Detect which cell encompasses the target text, then output its [X, Y] center coordinate. 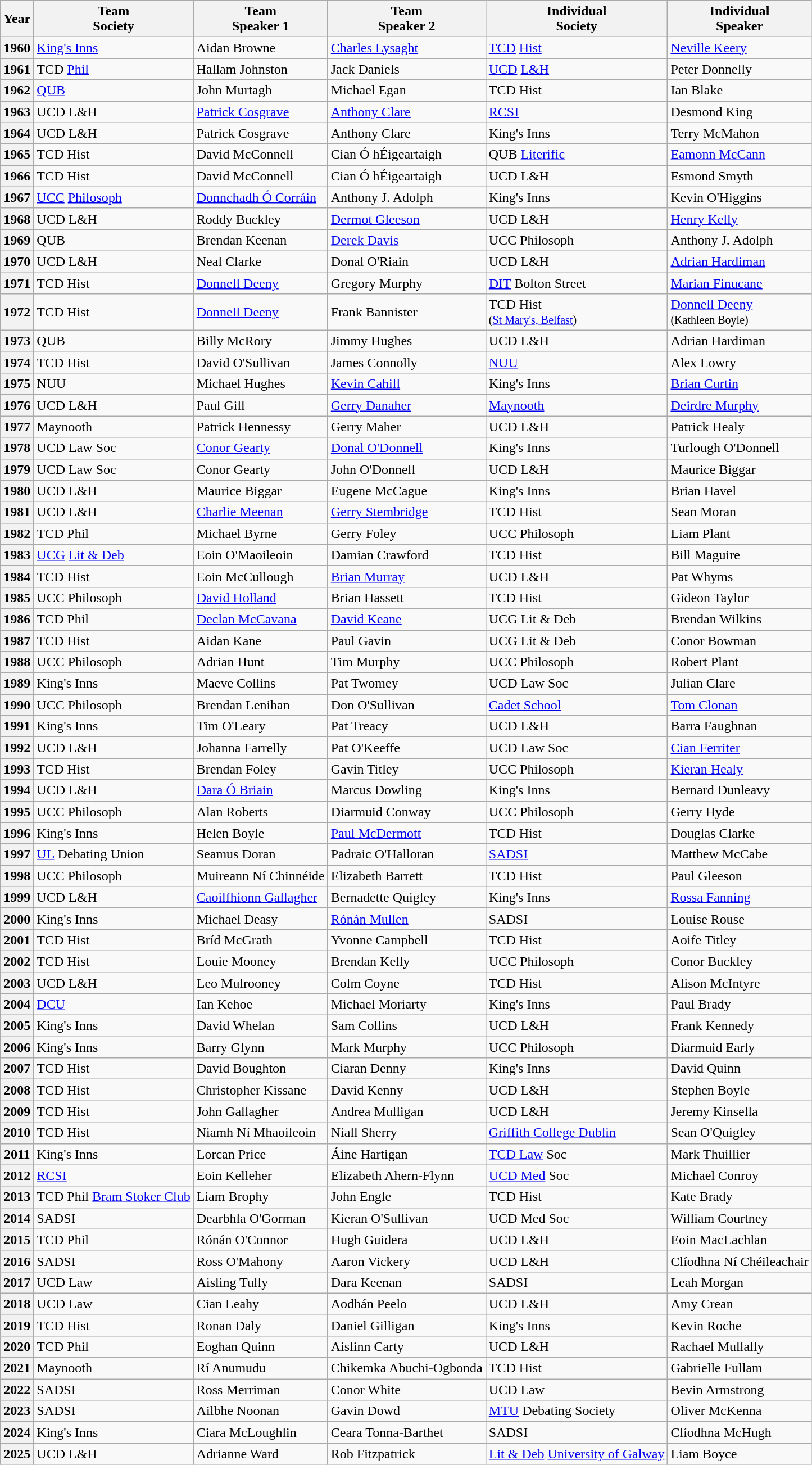
John O'Donnell [407, 469]
2012 [17, 1175]
David O'Sullivan [261, 363]
2009 [17, 1111]
1981 [17, 512]
TCD Hist(St Mary's, Belfast) [577, 313]
1983 [17, 555]
Dermot Gleeson [407, 219]
1990 [17, 705]
Cian Leahy [261, 1304]
Brian Murray [407, 576]
Conor Buckley [740, 961]
Patrick Hennessy [261, 427]
Gerry Stembridge [407, 512]
Pat O'Keeffe [407, 748]
Michael Deasy [261, 919]
Barra Faughnan [740, 726]
Padraic O'Halloran [407, 854]
1978 [17, 448]
Brendan Kelly [407, 961]
Jimmy Hughes [407, 341]
Sam Collins [407, 1026]
David Kenny [407, 1090]
1971 [17, 283]
1976 [17, 405]
Caoilfhionn Gallagher [261, 897]
Charlie Meenan [261, 512]
Adrian Hunt [261, 662]
Diarmuid Early [740, 1047]
2021 [17, 1368]
Mark Murphy [407, 1047]
Ross O'Mahony [261, 1261]
Paul Gill [261, 405]
2011 [17, 1154]
Mark Thuillier [740, 1154]
Don O'Sullivan [407, 705]
Alison McIntyre [740, 983]
Tim Murphy [407, 662]
Eoin MacLachlan [740, 1240]
1968 [17, 219]
Aisling Tully [261, 1282]
Bevin Armstrong [740, 1390]
Matthew McCabe [740, 854]
Esmond Smyth [740, 176]
1965 [17, 155]
1985 [17, 598]
1973 [17, 341]
Aidan Kane [261, 640]
Michael Moriarty [407, 1005]
TeamSpeaker 1 [261, 19]
Diarmuid Conway [407, 812]
1975 [17, 384]
Jack Daniels [407, 69]
Lit & Deb University of Galway [577, 1454]
Eoin Kelleher [261, 1175]
Christopher Kissane [261, 1090]
Oliver McKenna [740, 1411]
Aaron Vickery [407, 1261]
Chikemka Abuchi-Ogbonda [407, 1368]
Daniel Gilligan [407, 1325]
Liam Plant [740, 533]
Conor White [407, 1390]
Bernard Dunleavy [740, 790]
Eamonn McCann [740, 155]
Neal Clarke [261, 261]
Patrick Healy [740, 427]
2019 [17, 1325]
Ian Blake [740, 91]
Sean O'Quigley [740, 1133]
Julian Clare [740, 684]
Billy McRory [261, 341]
1984 [17, 576]
Paul McDermott [407, 833]
Michael Byrne [261, 533]
Tim O'Leary [261, 726]
Rossa Fanning [740, 897]
2024 [17, 1432]
2001 [17, 940]
Gregory Murphy [407, 283]
Gerry Maher [407, 427]
Brendan Foley [261, 769]
1993 [17, 769]
Aoife Titley [740, 940]
1979 [17, 469]
1974 [17, 363]
Ciara McLoughlin [261, 1432]
UL Debating Union [114, 854]
Louie Mooney [261, 961]
TCD Law Soc [577, 1154]
Eoin O'Maoileoin [261, 555]
Year [17, 19]
Gabrielle Fullam [740, 1368]
1994 [17, 790]
Seamus Doran [261, 854]
Gavin Titley [407, 769]
Helen Boyle [261, 833]
Brian Hassett [407, 598]
Kevin O'Higgins [740, 197]
Kieran Healy [740, 769]
Cian Ferriter [740, 748]
Kieran O'Sullivan [407, 1218]
2018 [17, 1304]
Donnell Deeny(Kathleen Boyle) [740, 313]
Alex Lowry [740, 363]
Maeve Collins [261, 684]
Kevin Cahill [407, 384]
2006 [17, 1047]
Derek Davis [407, 240]
2025 [17, 1454]
Dara Keenan [407, 1282]
2004 [17, 1005]
Brian Havel [740, 491]
QUB Literific [577, 155]
Elizabeth Barrett [407, 876]
1961 [17, 69]
Rí Anumudu [261, 1368]
Ailbhe Noonan [261, 1411]
1991 [17, 726]
Aodhán Peelo [407, 1304]
Liam Boyce [740, 1454]
Michael Hughes [261, 384]
Ross Merriman [261, 1390]
DCU [114, 1005]
Liam Brophy [261, 1197]
Pat Whyms [740, 576]
Áine Hartigan [407, 1154]
Clíodhna Ní Chéileachair [740, 1261]
Conor Bowman [740, 640]
Douglas Clarke [740, 833]
2003 [17, 983]
2005 [17, 1026]
Brendan Keenan [261, 240]
Deirdre Murphy [740, 405]
David Boughton [261, 1069]
1966 [17, 176]
Ciaran Denny [407, 1069]
Dearbhla O'Gorman [261, 1218]
1988 [17, 662]
Ian Kehoe [261, 1005]
Muireann Ní Chinnéide [261, 876]
1963 [17, 112]
1986 [17, 619]
1980 [17, 491]
Ronan Daly [261, 1325]
Donnchadh Ó Corráin [261, 197]
Paul Gleeson [740, 876]
Sean Moran [740, 512]
Hugh Guidera [407, 1240]
Amy Crean [740, 1304]
Pat Treacy [407, 726]
Gerry Hyde [740, 812]
2010 [17, 1133]
Neville Keery [740, 48]
1998 [17, 876]
Aidan Browne [261, 48]
John Murtagh [261, 91]
Terry McMahon [740, 133]
1982 [17, 533]
John Engle [407, 1197]
Donal O'Riain [407, 261]
1972 [17, 313]
Brian Curtin [740, 384]
MTU Debating Society [577, 1411]
1962 [17, 91]
Kevin Roche [740, 1325]
Rónán Mullen [407, 919]
Damian Crawford [407, 555]
Robert Plant [740, 662]
Johanna Farrelly [261, 748]
Turlough O'Donnell [740, 448]
Lorcan Price [261, 1154]
Bill Maguire [740, 555]
Gavin Dowd [407, 1411]
2022 [17, 1390]
Marian Finucane [740, 283]
Elizabeth Ahern-Flynn [407, 1175]
Paul Gavin [407, 640]
Adrianne Ward [261, 1454]
Eoin McCullough [261, 576]
1995 [17, 812]
Ceara Tonna-Barthet [407, 1432]
Barry Glynn [261, 1047]
2016 [17, 1261]
Rónán O'Connor [261, 1240]
2020 [17, 1347]
Pat Twomey [407, 684]
2015 [17, 1240]
Declan McCavana [261, 619]
Marcus Dowling [407, 790]
DIT Bolton Street [577, 283]
Michael Conroy [740, 1175]
2000 [17, 919]
Henry Kelly [740, 219]
Alan Roberts [261, 812]
1987 [17, 640]
Clíodhna McHugh [740, 1432]
David Quinn [740, 1069]
Charles Lysaght [407, 48]
2017 [17, 1282]
Kate Brady [740, 1197]
1999 [17, 897]
1997 [17, 854]
Donal O'Donnell [407, 448]
Roddy Buckley [261, 219]
Paul Brady [740, 1005]
Peter Donnelly [740, 69]
Brendan Lenihan [261, 705]
Niamh Ní Mhaoileoin [261, 1133]
Michael Egan [407, 91]
2014 [17, 1218]
Dara Ó Briain [261, 790]
Griffith College Dublin [577, 1133]
Cadet School [577, 705]
Tom Clonan [740, 705]
Gerry Foley [407, 533]
David Whelan [261, 1026]
Bríd McGrath [261, 940]
2013 [17, 1197]
Louise Rouse [740, 919]
Leo Mulrooney [261, 983]
Yvonne Campbell [407, 940]
Desmond King [740, 112]
Aislinn Carty [407, 1347]
TeamSociety [114, 19]
Frank Kennedy [740, 1026]
Rob Fitzpatrick [407, 1454]
Rachael Mullally [740, 1347]
Jeremy Kinsella [740, 1111]
1967 [17, 197]
Stephen Boyle [740, 1090]
William Courtney [740, 1218]
Brendan Wilkins [740, 619]
2008 [17, 1090]
David Keane [407, 619]
1960 [17, 48]
Eugene McCague [407, 491]
Gideon Taylor [740, 598]
Gerry Danaher [407, 405]
IndividualSpeaker [740, 19]
1977 [17, 427]
TeamSpeaker 2 [407, 19]
2023 [17, 1411]
Bernadette Quigley [407, 897]
2007 [17, 1069]
IndividualSociety [577, 19]
Andrea Mulligan [407, 1111]
Leah Morgan [740, 1282]
David Holland [261, 598]
Niall Sherry [407, 1133]
Hallam Johnston [261, 69]
1969 [17, 240]
1970 [17, 261]
1989 [17, 684]
Colm Coyne [407, 983]
John Gallagher [261, 1111]
TCD Phil Bram Stoker Club [114, 1197]
James Connolly [407, 363]
Frank Bannister [407, 313]
1996 [17, 833]
2002 [17, 961]
1964 [17, 133]
Eoghan Quinn [261, 1347]
1992 [17, 748]
